Return (x, y) of the center of cell containing provided text 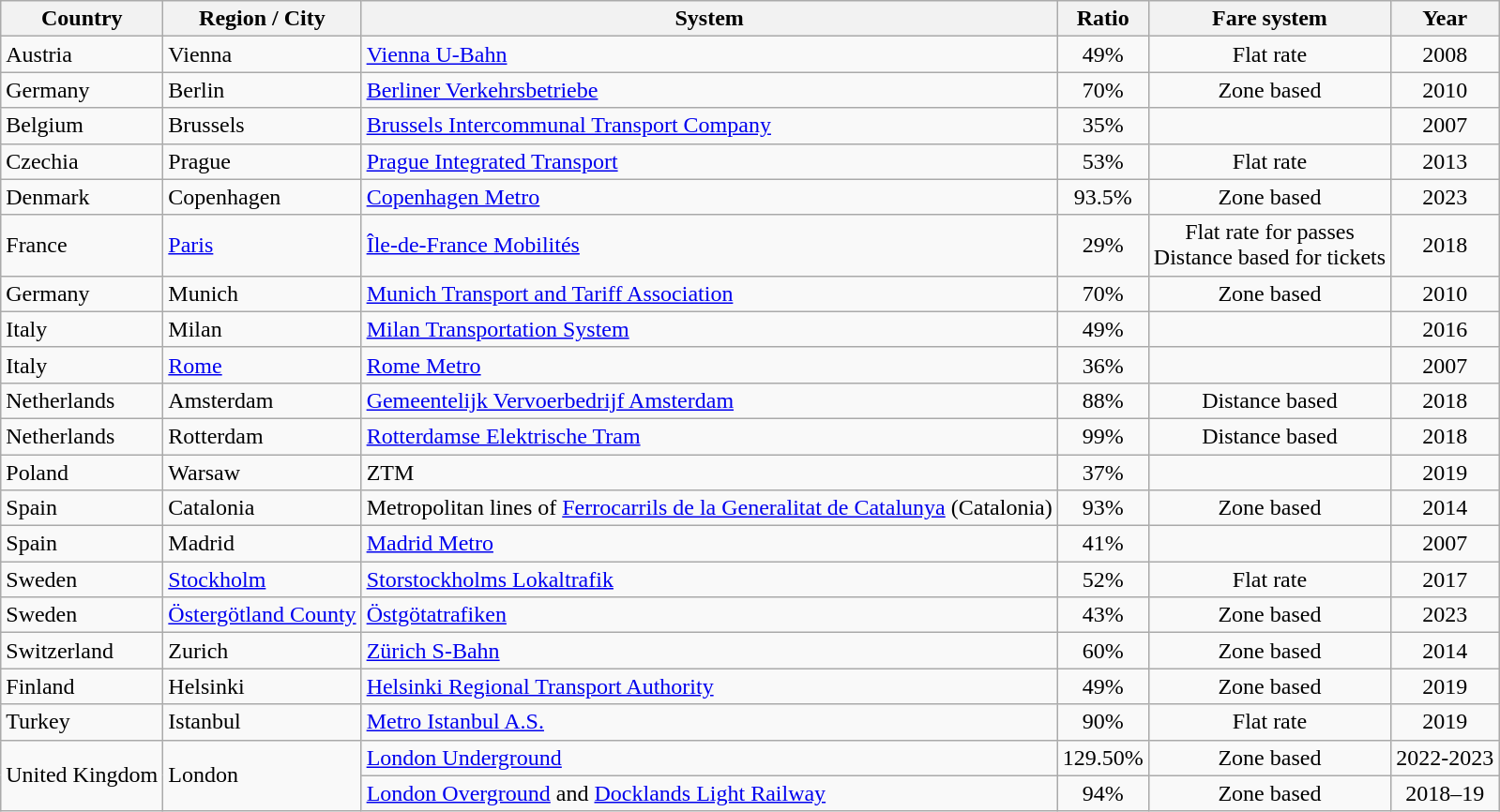
Storstockholms Lokaltrafik (709, 579)
Flat rate for passesDistance based for tickets (1269, 246)
Switzerland (83, 651)
52% (1103, 579)
29% (1103, 246)
Madrid Metro (709, 544)
Helsinki Regional Transport Authority (709, 686)
Belgium (83, 126)
Austria (83, 54)
43% (1103, 615)
2017 (1445, 579)
60% (1103, 651)
Finland (83, 686)
Fare system (1269, 19)
Vienna (263, 54)
93% (1103, 508)
Country (83, 19)
Stockholm (263, 579)
Berlin (263, 90)
Helsinki (263, 686)
53% (1103, 161)
Milan Transportation System (709, 329)
Copenhagen Metro (709, 197)
Brussels Intercommunal Transport Company (709, 126)
ZTM (709, 472)
Rotterdamse Elektrische Tram (709, 436)
Istanbul (263, 722)
35% (1103, 126)
London (263, 775)
Rome (263, 365)
Warsaw (263, 472)
88% (1103, 400)
Denmark (83, 197)
Madrid (263, 544)
Prague Integrated Transport (709, 161)
Île-de-France Mobilités (709, 246)
Turkey (83, 722)
Ratio (1103, 19)
Zürich S-Bahn (709, 651)
Catalonia (263, 508)
Östergötland County (263, 615)
Rome Metro (709, 365)
129.50% (1103, 758)
London Underground (709, 758)
France (83, 246)
Amsterdam (263, 400)
Copenhagen (263, 197)
Metro Istanbul A.S. (709, 722)
2008 (1445, 54)
Rotterdam (263, 436)
Zurich (263, 651)
2018–19 (1445, 793)
Brussels (263, 126)
Year (1445, 19)
Östgötatrafiken (709, 615)
36% (1103, 365)
41% (1103, 544)
2022-2023 (1445, 758)
System (709, 19)
United Kingdom (83, 775)
London Overground and Docklands Light Railway (709, 793)
2013 (1445, 161)
99% (1103, 436)
Region / City (263, 19)
94% (1103, 793)
Berliner Verkehrsbetriebe (709, 90)
37% (1103, 472)
Paris (263, 246)
2016 (1445, 329)
Vienna U-Bahn (709, 54)
Milan (263, 329)
Metropolitan lines of Ferrocarrils de la Generalitat de Catalunya (Catalonia) (709, 508)
Prague (263, 161)
90% (1103, 722)
Poland (83, 472)
Munich Transport and Tariff Association (709, 293)
Munich (263, 293)
Gemeentelijk Vervoerbedrijf Amsterdam (709, 400)
93.5% (1103, 197)
Czechia (83, 161)
